Determine the [X, Y] coordinate at the center of the cell enclosing the given text.  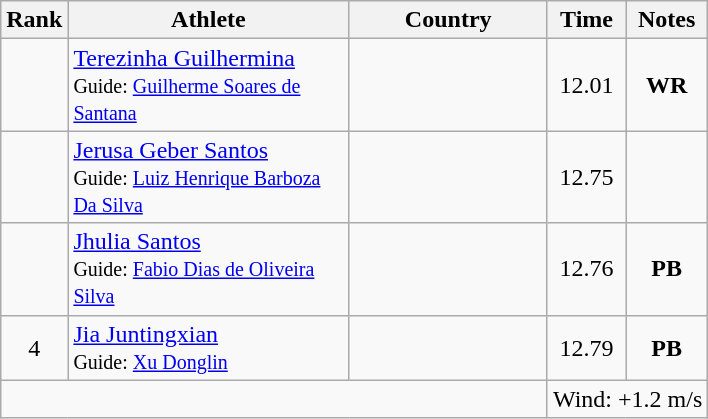
Jerusa Geber SantosGuide: Luiz Henrique Barboza Da Silva [208, 177]
12.79 [586, 348]
Notes [667, 20]
12.01 [586, 85]
12.75 [586, 177]
Rank [34, 20]
WR [667, 85]
4 [34, 348]
Country [448, 20]
Jia JuntingxianGuide: Xu Donglin [208, 348]
Jhulia SantosGuide: Fabio Dias de Oliveira Silva [208, 269]
Terezinha GuilherminaGuide: Guilherme Soares de Santana [208, 85]
Wind: +1.2 m/s [627, 399]
12.76 [586, 269]
Athlete [208, 20]
Time [586, 20]
